Scan for the cell matching the given text and deliver its [X, Y] coordinate at center. 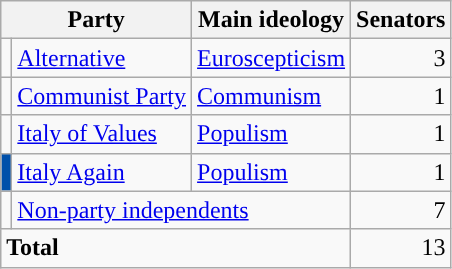
Italy of Values [102, 134]
Senators [401, 20]
Communism [272, 96]
Communist Party [102, 96]
Euroscepticism [272, 58]
Italy Again [102, 172]
Party [96, 20]
7 [401, 210]
Alternative [102, 58]
Total [176, 248]
13 [401, 248]
3 [401, 58]
Main ideology [272, 20]
Non-party independents [182, 210]
